Capture the cell that displays the provided text and extract its [X, Y] central coordinate. 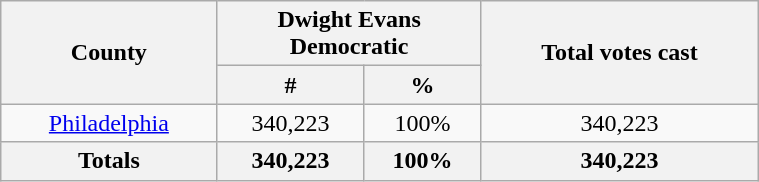
Philadelphia [109, 123]
Total votes cast [619, 52]
Dwight EvansDemocratic [349, 34]
# [290, 85]
% [422, 85]
Totals [109, 161]
County [109, 52]
